Detect which cell encompasses the target text, then output its [x, y] center coordinate. 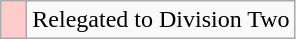
Relegated to Division Two [161, 20]
